For the text-containing cell, return its midpoint in [X, Y] coordinate format. 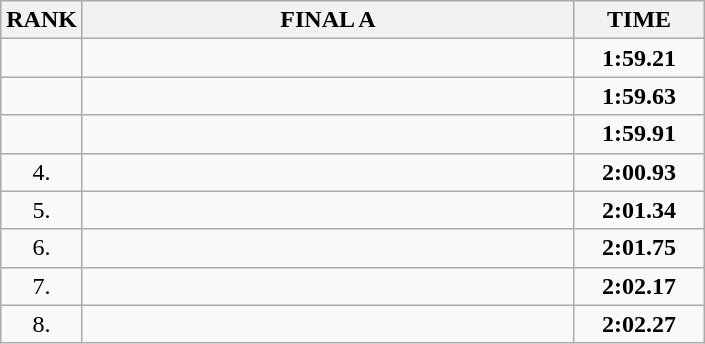
5. [42, 210]
FINAL A [328, 20]
8. [42, 324]
2:01.75 [640, 248]
1:59.63 [640, 96]
1:59.21 [640, 58]
2:00.93 [640, 172]
2:02.17 [640, 286]
7. [42, 286]
4. [42, 172]
2:02.27 [640, 324]
1:59.91 [640, 134]
6. [42, 248]
2:01.34 [640, 210]
TIME [640, 20]
RANK [42, 20]
